Extract the (x, y) coordinate from the center of the cell holding the provided text.  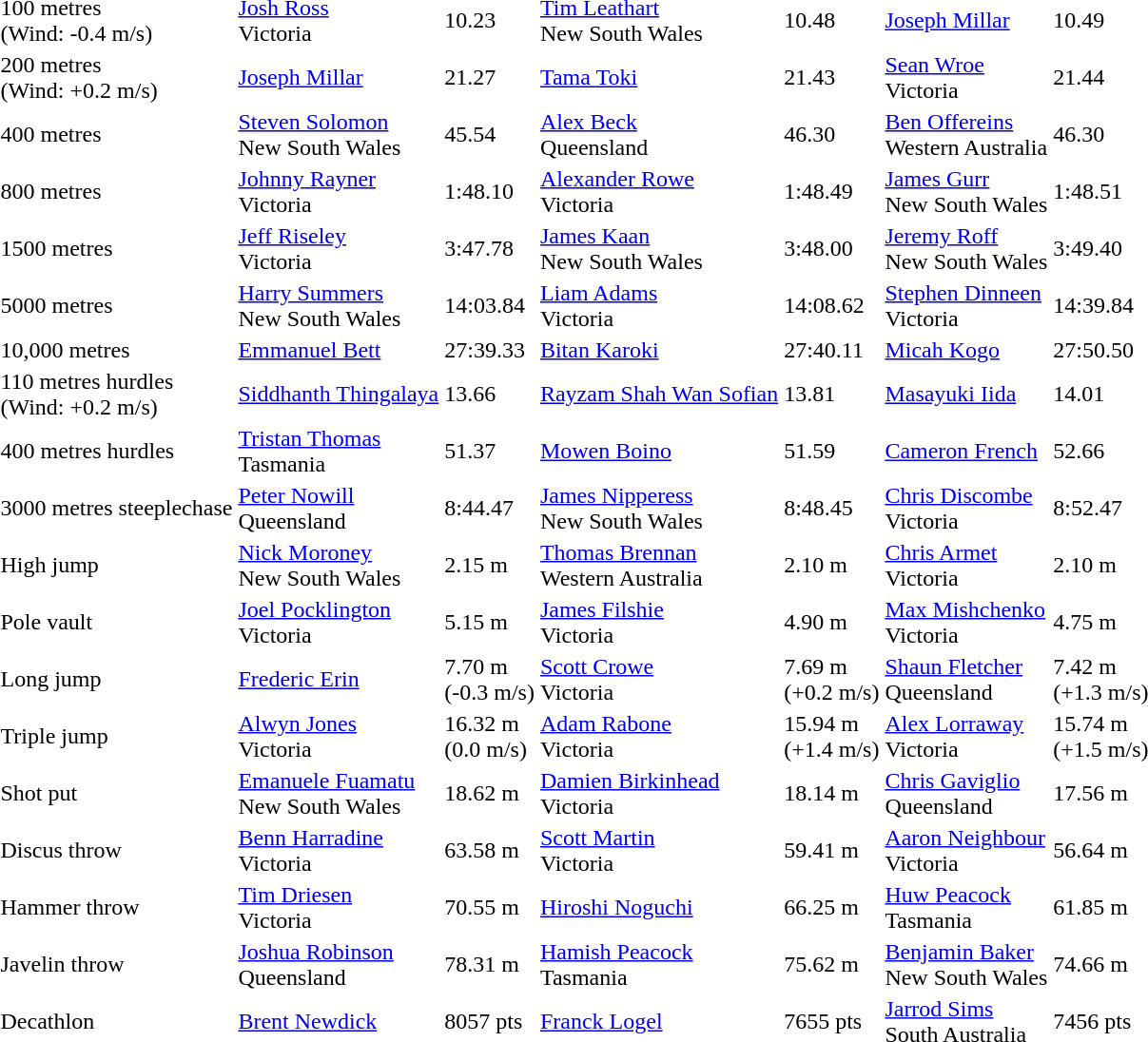
66.25 m (831, 907)
Cameron French (966, 451)
13.81 (831, 394)
Alwyn JonesVictoria (339, 736)
Tristan ThomasTasmania (339, 451)
Benn HarradineVictoria (339, 850)
Liam AdamsVictoria (658, 306)
Thomas BrennanWestern Australia (658, 565)
James GurrNew South Wales (966, 192)
63.58 m (490, 850)
Joshua RobinsonQueensland (339, 964)
18.14 m (831, 793)
2.10 m (831, 565)
27:39.33 (490, 350)
Bitan Karoki (658, 350)
Damien BirkinheadVictoria (658, 793)
15.94 m (+1.4 m/s) (831, 736)
5.15 m (490, 622)
Hiroshi Noguchi (658, 907)
James KaanNew South Wales (658, 249)
21.43 (831, 78)
75.62 m (831, 964)
Peter NowillQueensland (339, 508)
Joel PocklingtonVictoria (339, 622)
Hamish PeacockTasmania (658, 964)
1:48.49 (831, 192)
Alex LorrawayVictoria (966, 736)
Chris DiscombeVictoria (966, 508)
14:03.84 (490, 306)
18.62 m (490, 793)
Micah Kogo (966, 350)
Johnny RaynerVictoria (339, 192)
Emanuele FuamatuNew South Wales (339, 793)
7.69 m (+0.2 m/s) (831, 679)
51.37 (490, 451)
14:08.62 (831, 306)
Scott MartinVictoria (658, 850)
Huw PeacockTasmania (966, 907)
Masayuki Iida (966, 394)
21.27 (490, 78)
78.31 m (490, 964)
Siddhanth Thingalaya (339, 394)
16.32 m(0.0 m/s) (490, 736)
8:44.47 (490, 508)
7.70 m (-0.3 m/s) (490, 679)
3:47.78 (490, 249)
Aaron NeighbourVictoria (966, 850)
James FilshieVictoria (658, 622)
Steven SolomonNew South Wales (339, 135)
Benjamin BakerNew South Wales (966, 964)
Max MishchenkoVictoria (966, 622)
1:48.10 (490, 192)
Jeremy RoffNew South Wales (966, 249)
Scott CroweVictoria (658, 679)
2.15 m (490, 565)
13.66 (490, 394)
59.41 m (831, 850)
Ben OffereinsWestern Australia (966, 135)
Chris ArmetVictoria (966, 565)
Rayzam Shah Wan Sofian (658, 394)
51.59 (831, 451)
Chris GaviglioQueensland (966, 793)
Emmanuel Bett (339, 350)
27:40.11 (831, 350)
45.54 (490, 135)
4.90 m (831, 622)
Shaun FletcherQueensland (966, 679)
Jeff RiseleyVictoria (339, 249)
Tim DriesenVictoria (339, 907)
Stephen DinneenVictoria (966, 306)
Adam RaboneVictoria (658, 736)
3:48.00 (831, 249)
James NipperessNew South Wales (658, 508)
Sean WroeVictoria (966, 78)
Tama Toki (658, 78)
70.55 m (490, 907)
Harry SummersNew South Wales (339, 306)
Alex BeckQueensland (658, 135)
46.30 (831, 135)
8:48.45 (831, 508)
Nick MoroneyNew South Wales (339, 565)
Alexander RoweVictoria (658, 192)
Joseph Millar (339, 78)
Mowen Boino (658, 451)
Frederic Erin (339, 679)
